For the text-containing cell, return its midpoint in [X, Y] coordinate format. 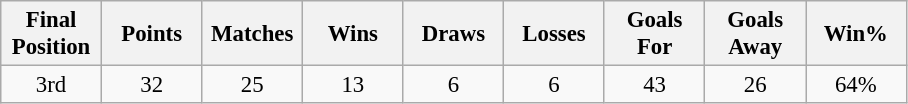
32 [152, 85]
Win% [856, 34]
64% [856, 85]
Goals Away [756, 34]
Matches [252, 34]
43 [654, 85]
25 [252, 85]
Losses [554, 34]
Wins [354, 34]
Final Position [52, 34]
Points [152, 34]
Draws [454, 34]
Goals For [654, 34]
3rd [52, 85]
13 [354, 85]
26 [756, 85]
